Output the [X, Y] coordinate of the center of the cell containing the given text.  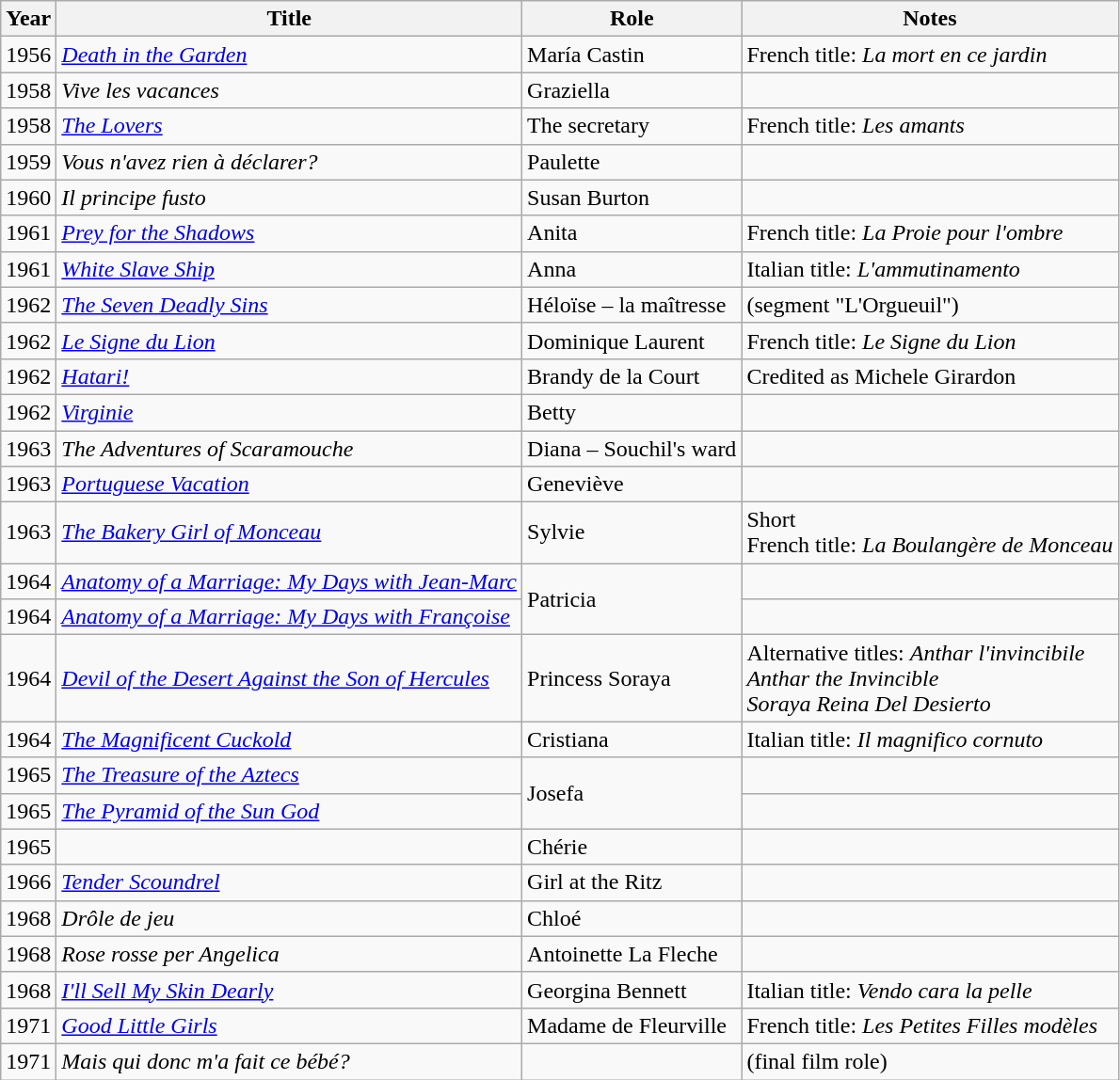
Vive les vacances [290, 90]
Chérie [632, 847]
Virginie [290, 412]
French title: La Proie pour l'ombre [930, 233]
Paulette [632, 162]
French title: La mort en ce jardin [930, 55]
Il principe fusto [290, 198]
Héloïse – la maîtresse [632, 305]
Chloé [632, 918]
The Magnificent Cuckold [290, 739]
Cristiana [632, 739]
Anita [632, 233]
Le Signe du Lion [290, 341]
Vous n'avez rien à déclarer? [290, 162]
The secretary [632, 126]
White Slave Ship [290, 269]
Patricia [632, 599]
(final film role) [930, 1061]
Hatari! [290, 376]
Role [632, 19]
The Treasure of the Aztecs [290, 775]
Betty [632, 412]
Alternative titles: Anthar l'invincibileAnthar the InvincibleSoraya Reina Del Desierto [930, 678]
Girl at the Ritz [632, 882]
Susan Burton [632, 198]
Sylvie [632, 532]
Italian title: Il magnifico cornuto [930, 739]
1966 [28, 882]
Title [290, 19]
The Lovers [290, 126]
French title: Les Petites Filles modèles [930, 1025]
ShortFrench title: La Boulangère de Monceau [930, 532]
French title: Le Signe du Lion [930, 341]
Prey for the Shadows [290, 233]
Devil of the Desert Against the Son of Hercules [290, 678]
Anatomy of a Marriage: My Days with Jean-Marc [290, 581]
Geneviève [632, 484]
The Bakery Girl of Monceau [290, 532]
Anna [632, 269]
I'll Sell My Skin Dearly [290, 990]
Portuguese Vacation [290, 484]
María Castin [632, 55]
French title: Les amants [930, 126]
Graziella [632, 90]
Dominique Laurent [632, 341]
Year [28, 19]
Italian title: Vendo cara la pelle [930, 990]
Princess Soraya [632, 678]
(segment "L'Orgueuil") [930, 305]
Credited as Michele Girardon [930, 376]
Georgina Bennett [632, 990]
The Seven Deadly Sins [290, 305]
The Pyramid of the Sun God [290, 811]
Antoinette La Fleche [632, 954]
Anatomy of a Marriage: My Days with Françoise [290, 617]
The Adventures of Scaramouche [290, 449]
Tender Scoundrel [290, 882]
Mais qui donc m'a fait ce bébé? [290, 1061]
Good Little Girls [290, 1025]
Drôle de jeu [290, 918]
Diana – Souchil's ward [632, 449]
1959 [28, 162]
Notes [930, 19]
Rose rosse per Angelica [290, 954]
Death in the Garden [290, 55]
Brandy de la Court [632, 376]
1956 [28, 55]
Italian title: L'ammutinamento [930, 269]
1960 [28, 198]
Madame de Fleurville [632, 1025]
Josefa [632, 793]
